Pinpoint the cell where the given text exists, returning its (x, y) midpoint coordinate. 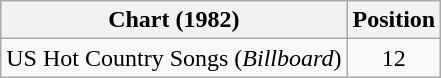
Chart (1982) (174, 20)
US Hot Country Songs (Billboard) (174, 58)
Position (394, 20)
12 (394, 58)
